Search for the cell housing the specified text and yield its [X, Y] center coordinate. 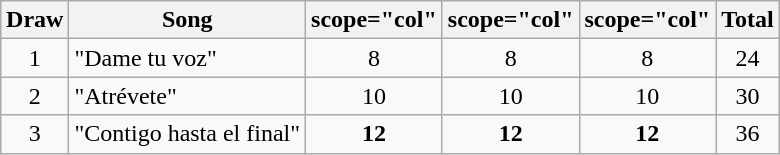
"Atrévete" [188, 96]
"Contigo hasta el final" [188, 134]
Draw [35, 20]
Song [188, 20]
3 [35, 134]
30 [748, 96]
Total [748, 20]
36 [748, 134]
1 [35, 58]
2 [35, 96]
24 [748, 58]
"Dame tu voz" [188, 58]
